Output the (x, y) coordinate of the center of the cell containing the given text.  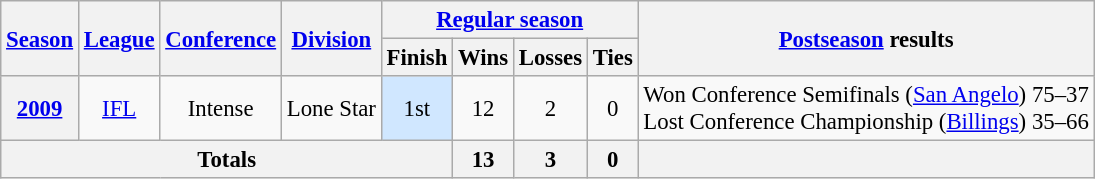
League (118, 38)
1st (416, 108)
Losses (550, 58)
2009 (40, 108)
Season (40, 38)
Won Conference Semifinals (San Angelo) 75–37Lost Conference Championship (Billings) 35–66 (866, 108)
IFL (118, 108)
12 (484, 108)
Lone Star (331, 108)
Wins (484, 58)
Ties (612, 58)
3 (550, 160)
13 (484, 160)
Finish (416, 58)
Conference (221, 38)
Division (331, 38)
Regular season (510, 20)
Totals (227, 160)
Intense (221, 108)
2 (550, 108)
Postseason results (866, 38)
